Return [X, Y] of the center of cell containing provided text 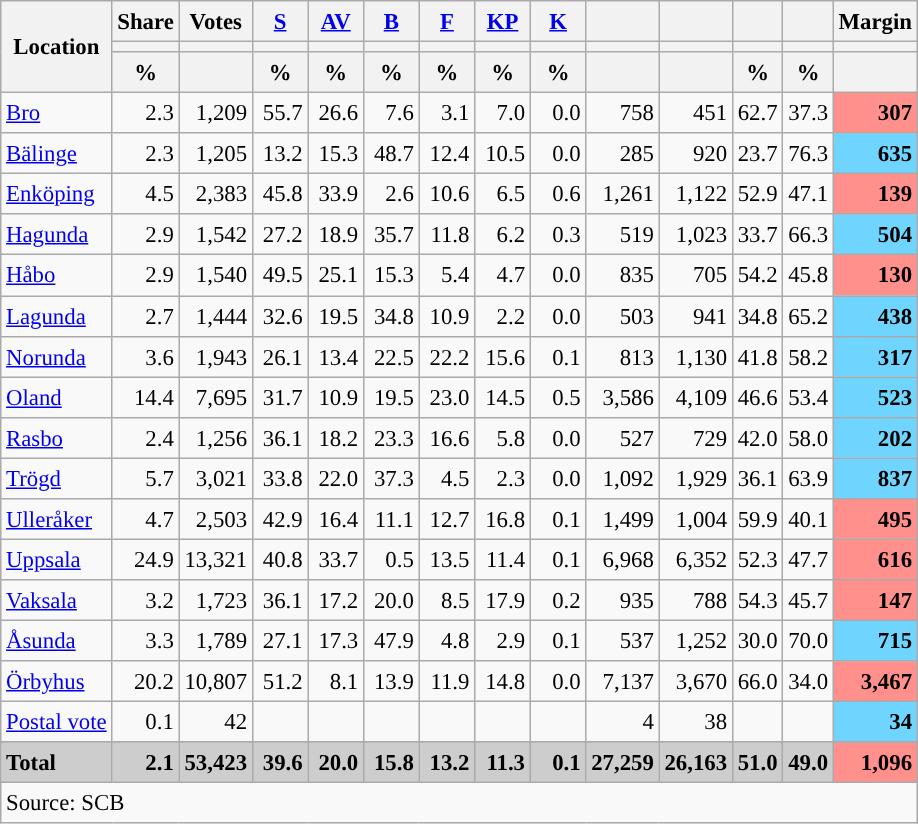
130 [875, 276]
7.6 [392, 114]
729 [696, 438]
Håbo [56, 276]
1,542 [216, 234]
3,586 [622, 398]
7,695 [216, 398]
14.8 [503, 682]
1,723 [216, 600]
Oland [56, 398]
26.6 [336, 114]
2,383 [216, 194]
33.8 [280, 478]
8.1 [336, 682]
6.5 [503, 194]
24.9 [146, 560]
46.6 [757, 398]
519 [622, 234]
51.0 [757, 762]
Åsunda [56, 640]
1,252 [696, 640]
1,261 [622, 194]
13.9 [392, 682]
202 [875, 438]
6,352 [696, 560]
Share [146, 22]
49.0 [808, 762]
307 [875, 114]
Bro [56, 114]
26.1 [280, 356]
13,321 [216, 560]
1,122 [696, 194]
30.0 [757, 640]
3.2 [146, 600]
3,021 [216, 478]
11.3 [503, 762]
715 [875, 640]
705 [696, 276]
1,943 [216, 356]
4,109 [696, 398]
1,540 [216, 276]
3.1 [447, 114]
27,259 [622, 762]
54.3 [757, 600]
22.2 [447, 356]
0.6 [558, 194]
53.4 [808, 398]
KP [503, 22]
34 [875, 722]
Margin [875, 22]
2.4 [146, 438]
48.7 [392, 154]
1,096 [875, 762]
523 [875, 398]
F [447, 22]
139 [875, 194]
1,789 [216, 640]
42 [216, 722]
813 [622, 356]
22.0 [336, 478]
26,163 [696, 762]
52.9 [757, 194]
16.8 [503, 520]
17.2 [336, 600]
51.2 [280, 682]
17.9 [503, 600]
47.7 [808, 560]
1,499 [622, 520]
17.3 [336, 640]
45.7 [808, 600]
47.1 [808, 194]
4.8 [447, 640]
40.8 [280, 560]
58.0 [808, 438]
Uppsala [56, 560]
58.2 [808, 356]
16.4 [336, 520]
15.8 [392, 762]
0.3 [558, 234]
6.2 [503, 234]
758 [622, 114]
1,130 [696, 356]
B [392, 22]
Rasbo [56, 438]
941 [696, 316]
14.5 [503, 398]
10,807 [216, 682]
S [280, 22]
7.0 [503, 114]
451 [696, 114]
503 [622, 316]
8.5 [447, 600]
22.5 [392, 356]
15.6 [503, 356]
2.7 [146, 316]
Örbyhus [56, 682]
Postal vote [56, 722]
285 [622, 154]
11.9 [447, 682]
Hagunda [56, 234]
11.4 [503, 560]
54.2 [757, 276]
1,209 [216, 114]
Vaksala [56, 600]
1,004 [696, 520]
1,092 [622, 478]
0.2 [558, 600]
920 [696, 154]
16.6 [447, 438]
635 [875, 154]
66.0 [757, 682]
49.5 [280, 276]
76.3 [808, 154]
5.7 [146, 478]
317 [875, 356]
2.1 [146, 762]
23.7 [757, 154]
2.6 [392, 194]
788 [696, 600]
65.2 [808, 316]
33.9 [336, 194]
38 [696, 722]
2,503 [216, 520]
438 [875, 316]
AV [336, 22]
63.9 [808, 478]
34.0 [808, 682]
495 [875, 520]
47.9 [392, 640]
3.6 [146, 356]
616 [875, 560]
42.9 [280, 520]
Source: SCB [460, 804]
55.7 [280, 114]
Ulleråker [56, 520]
20.2 [146, 682]
32.6 [280, 316]
18.9 [336, 234]
1,444 [216, 316]
Votes [216, 22]
31.7 [280, 398]
23.0 [447, 398]
1,023 [696, 234]
27.1 [280, 640]
10.5 [503, 154]
13.4 [336, 356]
39.6 [280, 762]
11.1 [392, 520]
14.4 [146, 398]
537 [622, 640]
12.4 [447, 154]
42.0 [757, 438]
7,137 [622, 682]
Enköping [56, 194]
12.7 [447, 520]
3,670 [696, 682]
5.4 [447, 276]
62.7 [757, 114]
4 [622, 722]
504 [875, 234]
Location [56, 47]
40.1 [808, 520]
Bälinge [56, 154]
1,256 [216, 438]
3,467 [875, 682]
59.9 [757, 520]
Lagunda [56, 316]
835 [622, 276]
935 [622, 600]
Total [56, 762]
837 [875, 478]
2.2 [503, 316]
1,929 [696, 478]
53,423 [216, 762]
13.5 [447, 560]
41.8 [757, 356]
10.6 [447, 194]
527 [622, 438]
23.3 [392, 438]
18.2 [336, 438]
52.3 [757, 560]
11.8 [447, 234]
25.1 [336, 276]
147 [875, 600]
27.2 [280, 234]
Norunda [56, 356]
6,968 [622, 560]
35.7 [392, 234]
3.3 [146, 640]
Trögd [56, 478]
66.3 [808, 234]
70.0 [808, 640]
1,205 [216, 154]
K [558, 22]
5.8 [503, 438]
